Find where the given text appears and provide that cell's center as (x, y) coordinate. 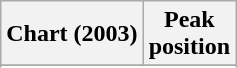
Peakposition (189, 34)
Chart (2003) (72, 34)
